Capture the cell that displays the provided text and extract its [x, y] central coordinate. 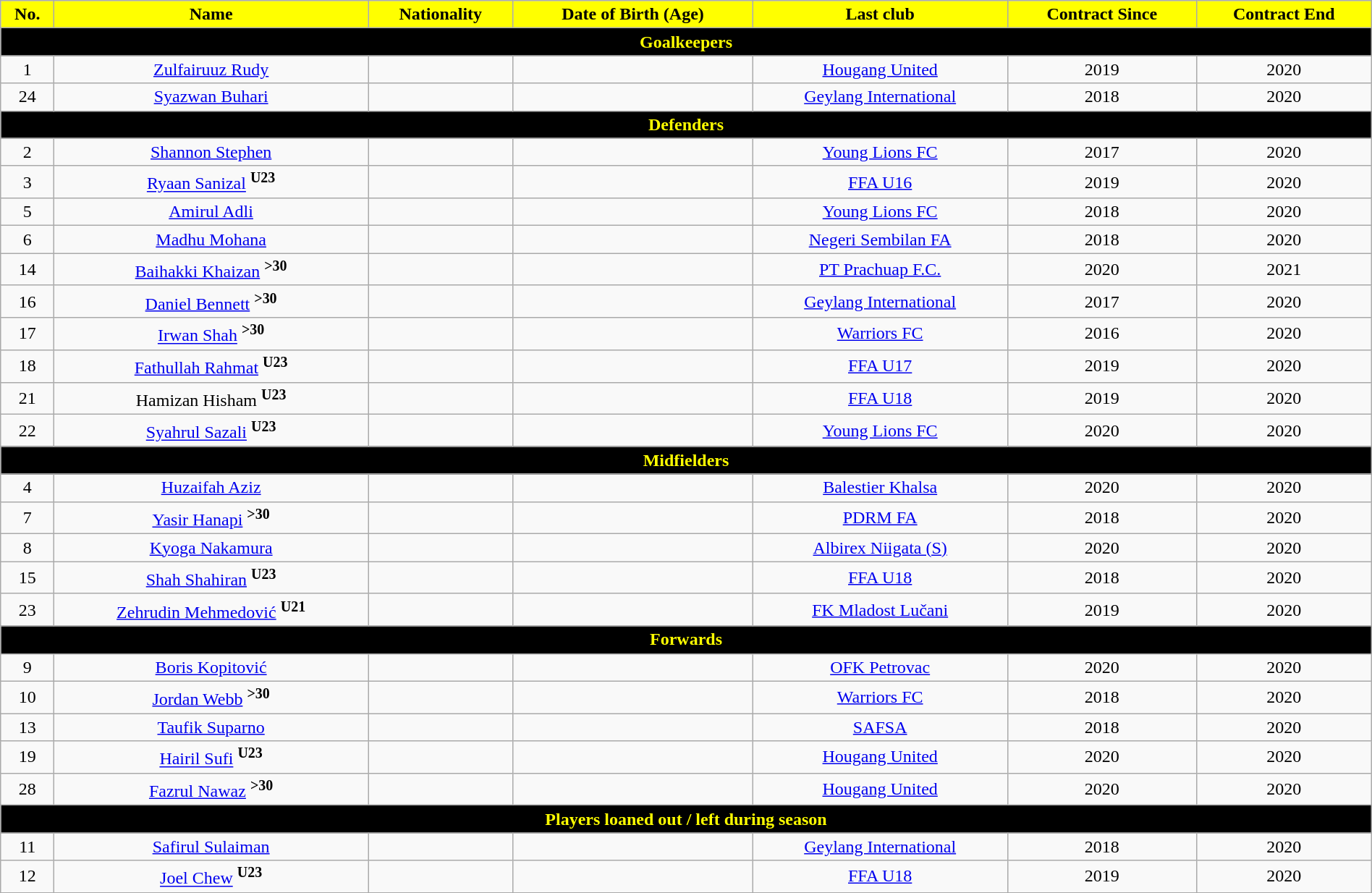
Boris Kopitović [211, 667]
Forwards [686, 640]
Safirul Sulaiman [211, 847]
Taufik Suparno [211, 727]
6 [27, 240]
19 [27, 757]
Nationality [441, 14]
Players loaned out / left during season [686, 819]
15 [27, 577]
10 [27, 698]
Irwan Shah >30 [211, 334]
Amirul Adli [211, 212]
Goalkeepers [686, 42]
Ryaan Sanizal U23 [211, 182]
1 [27, 69]
8 [27, 548]
Fazrul Nawaz >30 [211, 789]
14 [27, 269]
Negeri Sembilan FA [880, 240]
FFA U17 [880, 366]
Zehrudin Mehmedović U21 [211, 609]
2 [27, 152]
Date of Birth (Age) [632, 14]
Jordan Webb >30 [211, 698]
Kyoga Nakamura [211, 548]
Madhu Mohana [211, 240]
Midfielders [686, 460]
Hamizan Hisham U23 [211, 398]
21 [27, 398]
No. [27, 14]
16 [27, 301]
23 [27, 609]
Syazwan Buhari [211, 97]
PT Prachuap F.C. [880, 269]
4 [27, 488]
Contract Since [1101, 14]
Shah Shahiran U23 [211, 577]
OFK Petrovac [880, 667]
Defenders [686, 124]
13 [27, 727]
Fathullah Rahmat U23 [211, 366]
Huzaifah Aziz [211, 488]
5 [27, 212]
17 [27, 334]
PDRM FA [880, 518]
Yasir Hanapi >30 [211, 518]
2016 [1101, 334]
28 [27, 789]
12 [27, 877]
Joel Chew U23 [211, 877]
Albirex Niigata (S) [880, 548]
3 [27, 182]
9 [27, 667]
Contract End [1284, 14]
FK Mladost Lučani [880, 609]
24 [27, 97]
Shannon Stephen [211, 152]
Last club [880, 14]
2021 [1284, 269]
Name [211, 14]
Baihakki Khaizan >30 [211, 269]
18 [27, 366]
Syahrul Sazali U23 [211, 431]
11 [27, 847]
Daniel Bennett >30 [211, 301]
Hairil Sufi U23 [211, 757]
22 [27, 431]
SAFSA [880, 727]
FFA U16 [880, 182]
Zulfairuuz Rudy [211, 69]
Balestier Khalsa [880, 488]
7 [27, 518]
